Identify which cell holds the provided text, then report its (x, y) central coordinate. 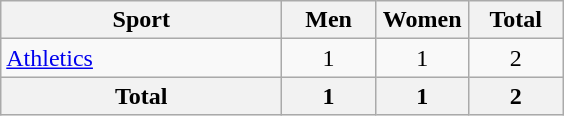
Men (329, 20)
Women (422, 20)
Sport (142, 20)
Athletics (142, 58)
